Extract the [x, y] coordinate from the center of the cell holding the provided text.  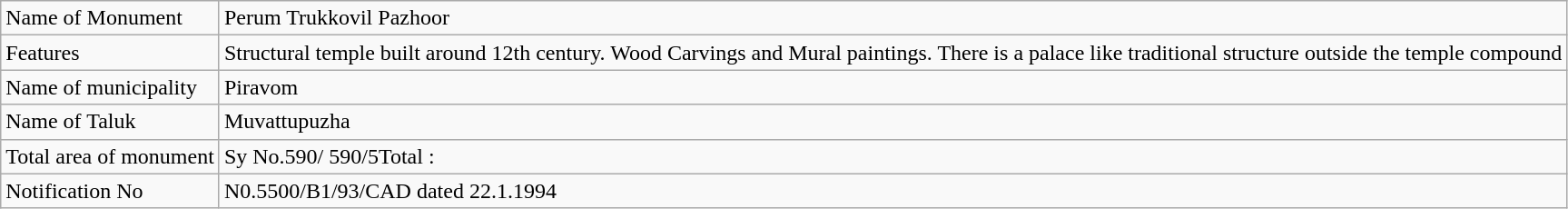
Perum Trukkovil Pazhoor [892, 18]
Sy No.590/ 590/5Total : [892, 156]
Notification No [111, 191]
Features [111, 53]
Piravom [892, 87]
Total area of monument [111, 156]
Name of Monument [111, 18]
Name of Taluk [111, 122]
Muvattupuzha [892, 122]
Name of municipality [111, 87]
N0.5500/B1/93/CAD dated 22.1.1994 [892, 191]
